Return the (X, Y) coordinate for the center point of the cell that contains the specified text.  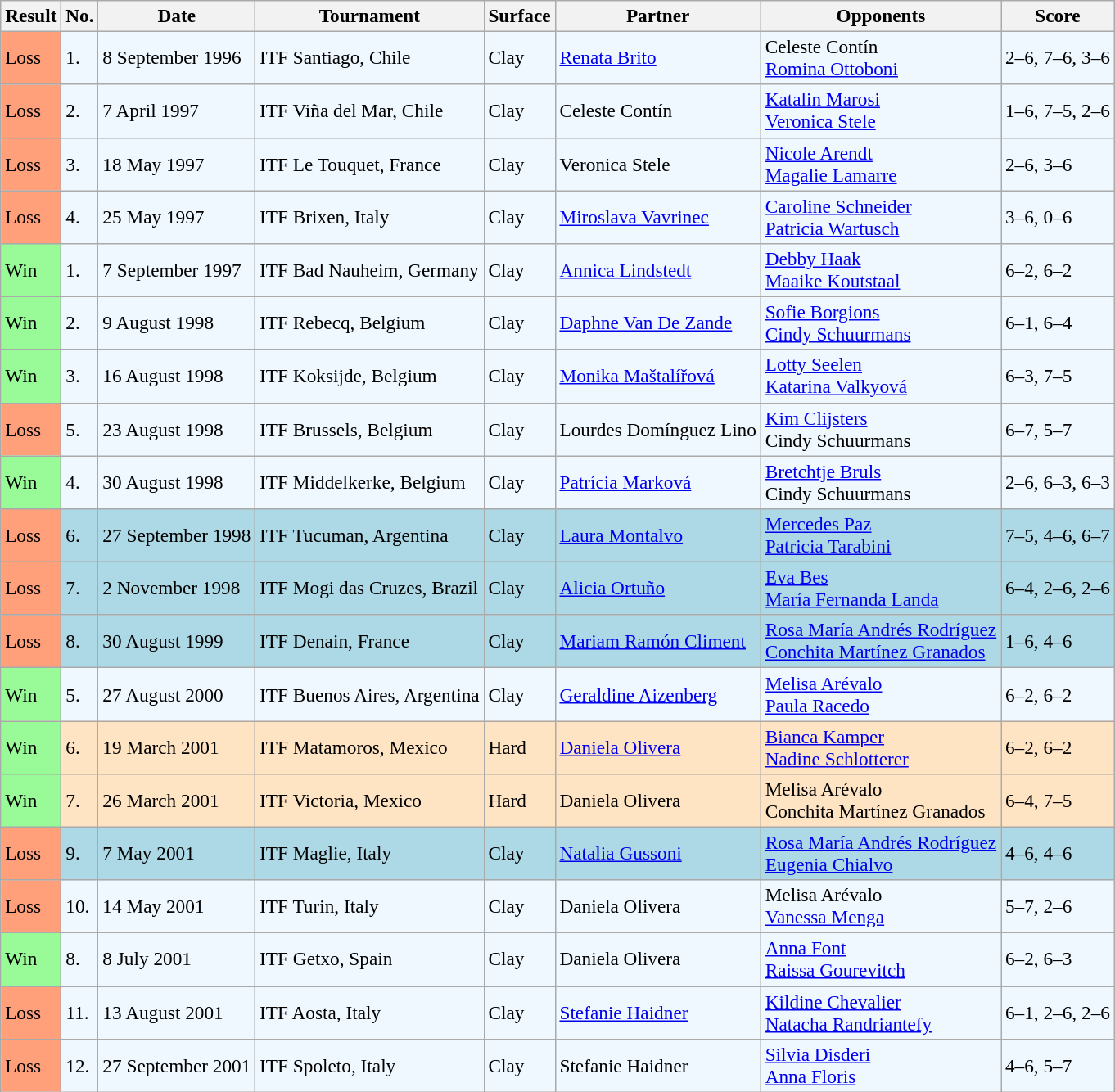
ITF Denain, France (370, 642)
Natalia Gussoni (658, 853)
6–4, 2–6, 2–6 (1058, 588)
ITF Koksijde, Belgium (370, 377)
26 March 2001 (177, 801)
6–3, 7–5 (1058, 377)
Kildine Chevalier Natacha Randriantefy (881, 1012)
ITF Santiago, Chile (370, 57)
ITF Victoria, Mexico (370, 801)
ITF Matamoros, Mexico (370, 747)
6–4, 7–5 (1058, 801)
Celeste Contín (658, 111)
Opponents (881, 16)
30 August 1998 (177, 481)
Silvia Disderi Anna Floris (881, 1066)
Miroslava Vavrinec (658, 216)
14 May 2001 (177, 907)
7 September 1997 (177, 270)
3–6, 0–6 (1058, 216)
Caroline Schneider Patricia Wartusch (881, 216)
2–6, 7–6, 3–6 (1058, 57)
ITF Turin, Italy (370, 907)
8 September 1996 (177, 57)
ITF Buenos Aires, Argentina (370, 694)
ITF Tucuman, Argentina (370, 535)
Melisa Arévalo Conchita Martínez Granados (881, 801)
ITF Rebecq, Belgium (370, 323)
ITF Le Touquet, France (370, 164)
Katalin Marosi Veronica Stele (881, 111)
Laura Montalvo (658, 535)
7 May 2001 (177, 853)
Bianca Kamper Nadine Schlotterer (881, 747)
1–6, 4–6 (1058, 642)
25 May 1997 (177, 216)
ITF Getxo, Spain (370, 959)
5–7, 2–6 (1058, 907)
Surface (519, 16)
19 March 2001 (177, 747)
6–1, 6–4 (1058, 323)
27 September 1998 (177, 535)
Score (1058, 16)
Alicia Ortuño (658, 588)
Sofie Borgions Cindy Schuurmans (881, 323)
1–6, 7–5, 2–6 (1058, 111)
Monika Maštalířová (658, 377)
Eva Bes María Fernanda Landa (881, 588)
ITF Mogi das Cruzes, Brazil (370, 588)
6–1, 2–6, 2–6 (1058, 1012)
ITF Brixen, Italy (370, 216)
Patrícia Marková (658, 481)
13 August 2001 (177, 1012)
6–7, 5–7 (1058, 429)
ITF Spoleto, Italy (370, 1066)
Melisa Arévalo Vanessa Menga (881, 907)
Result (31, 16)
16 August 1998 (177, 377)
7–5, 4–6, 6–7 (1058, 535)
8 July 2001 (177, 959)
11. (80, 1012)
Anna Font Raissa Gourevitch (881, 959)
Partner (658, 16)
23 August 1998 (177, 429)
4–6, 5–7 (1058, 1066)
2–6, 3–6 (1058, 164)
Daphne Van De Zande (658, 323)
Nicole Arendt Magalie Lamarre (881, 164)
Annica Lindstedt (658, 270)
Date (177, 16)
Veronica Stele (658, 164)
Mercedes Paz Patricia Tarabini (881, 535)
Bretchtje Bruls Cindy Schuurmans (881, 481)
2–6, 6–3, 6–3 (1058, 481)
12. (80, 1066)
4–6, 4–6 (1058, 853)
ITF Middelkerke, Belgium (370, 481)
ITF Bad Nauheim, Germany (370, 270)
ITF Maglie, Italy (370, 853)
Renata Brito (658, 57)
ITF Viña del Mar, Chile (370, 111)
Kim Clijsters Cindy Schuurmans (881, 429)
Geraldine Aizenberg (658, 694)
ITF Brussels, Belgium (370, 429)
Mariam Ramón Climent (658, 642)
7 April 1997 (177, 111)
Melisa Arévalo Paula Racedo (881, 694)
Celeste Contín Romina Ottoboni (881, 57)
No. (80, 16)
Lourdes Domínguez Lino (658, 429)
Lotty Seelen Katarina Valkyová (881, 377)
2 November 1998 (177, 588)
9 August 1998 (177, 323)
18 May 1997 (177, 164)
9. (80, 853)
Debby Haak Maaike Koutstaal (881, 270)
Tournament (370, 16)
27 August 2000 (177, 694)
27 September 2001 (177, 1066)
Rosa María Andrés Rodríguez Conchita Martínez Granados (881, 642)
6–2, 6–3 (1058, 959)
10. (80, 907)
30 August 1999 (177, 642)
Rosa María Andrés Rodríguez Eugenia Chialvo (881, 853)
ITF Aosta, Italy (370, 1012)
